Identify which cell holds the provided text, then report its [x, y] central coordinate. 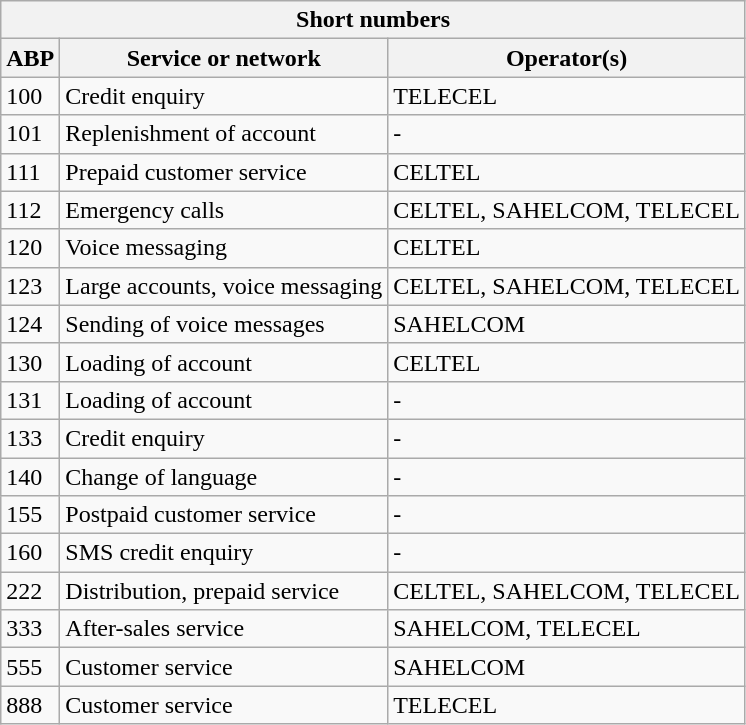
Distribution, prepaid service [224, 591]
Postpaid customer service [224, 515]
Change of language [224, 477]
Short numbers [374, 20]
111 [30, 172]
123 [30, 286]
333 [30, 629]
SAHELCOM, TELECEL [567, 629]
Sending of voice messages [224, 324]
131 [30, 400]
Large accounts, voice messaging [224, 286]
ABP [30, 58]
Operator(s) [567, 58]
After-sales service [224, 629]
101 [30, 134]
130 [30, 362]
140 [30, 477]
SMS credit enquiry [224, 553]
160 [30, 553]
888 [30, 705]
124 [30, 324]
120 [30, 248]
555 [30, 667]
222 [30, 591]
133 [30, 438]
155 [30, 515]
Prepaid customer service [224, 172]
Voice messaging [224, 248]
Service or network [224, 58]
112 [30, 210]
Replenishment of account [224, 134]
Emergency calls [224, 210]
100 [30, 96]
